Search for the cell housing the specified text and yield its [X, Y] center coordinate. 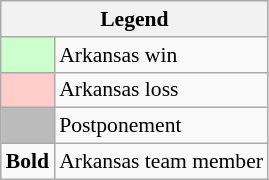
Legend [134, 19]
Postponement [161, 126]
Arkansas loss [161, 90]
Arkansas team member [161, 162]
Arkansas win [161, 55]
Bold [28, 162]
